Locate the cell with the specified text and output its [x, y] center coordinate. 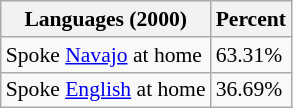
63.31% [251, 55]
Languages (2000) [106, 19]
Percent [251, 19]
Spoke English at home [106, 90]
36.69% [251, 90]
Spoke Navajo at home [106, 55]
